Return the (x, y) coordinate for the center point of the cell that contains the specified text.  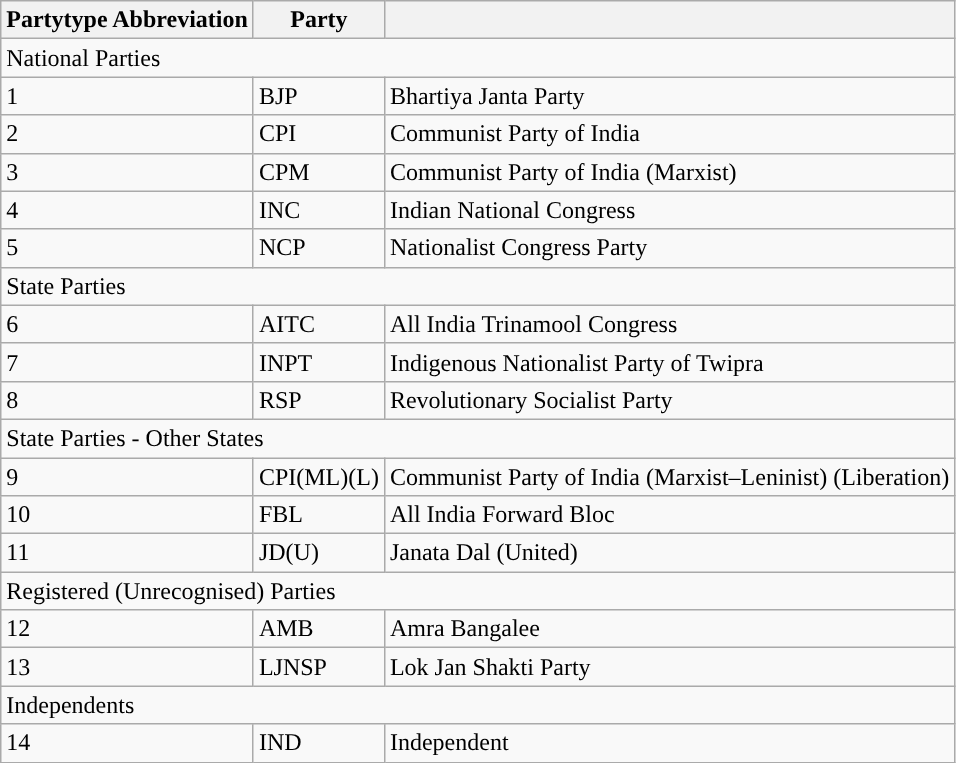
AITC (318, 324)
LJNSP (318, 667)
State Parties - Other States (478, 438)
Communist Party of India (669, 134)
National Parties (478, 58)
NCP (318, 248)
Partytype Abbreviation (128, 20)
Communist Party of India (Marxist) (669, 172)
Lok Jan Shakti Party (669, 667)
FBL (318, 515)
AMB (318, 629)
Independent (669, 743)
3 (128, 172)
5 (128, 248)
CPM (318, 172)
Amra Bangalee (669, 629)
Janata Dal (United) (669, 553)
4 (128, 210)
6 (128, 324)
13 (128, 667)
BJP (318, 96)
8 (128, 400)
Communist Party of India (Marxist–Leninist) (Liberation) (669, 477)
Registered (Unrecognised) Parties (478, 591)
Bhartiya Janta Party (669, 96)
RSP (318, 400)
INPT (318, 362)
14 (128, 743)
All India Trinamool Congress (669, 324)
11 (128, 553)
All India Forward Bloc (669, 515)
12 (128, 629)
Revolutionary Socialist Party (669, 400)
2 (128, 134)
JD(U) (318, 553)
9 (128, 477)
Indian National Congress (669, 210)
CPI(ML)(L) (318, 477)
7 (128, 362)
1 (128, 96)
State Parties (478, 286)
Indigenous Nationalist Party of Twipra (669, 362)
Independents (478, 705)
10 (128, 515)
CPI (318, 134)
INC (318, 210)
Party (318, 20)
IND (318, 743)
Nationalist Congress Party (669, 248)
